For the text-containing cell, return its midpoint in (x, y) coordinate format. 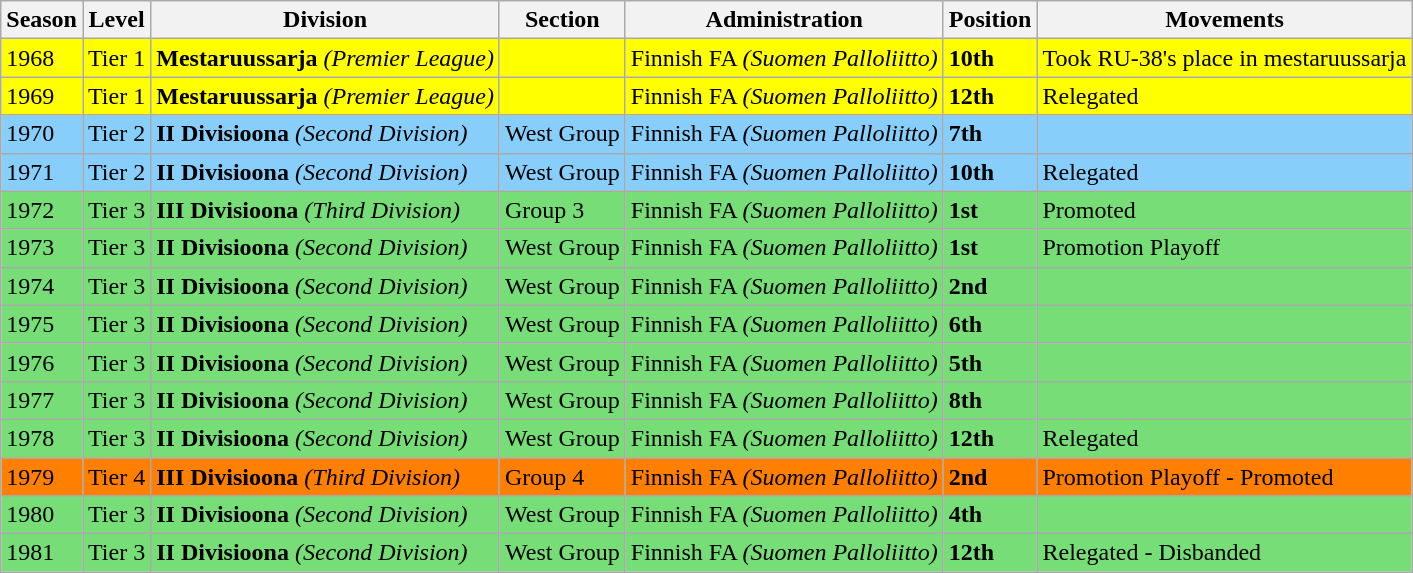
1973 (42, 248)
1977 (42, 400)
1975 (42, 324)
1972 (42, 210)
Group 4 (562, 477)
5th (990, 362)
Promotion Playoff - Promoted (1224, 477)
Division (326, 20)
6th (990, 324)
Promotion Playoff (1224, 248)
1968 (42, 58)
1980 (42, 515)
1974 (42, 286)
Relegated - Disbanded (1224, 553)
1970 (42, 134)
7th (990, 134)
1971 (42, 172)
1978 (42, 438)
Section (562, 20)
1981 (42, 553)
Group 3 (562, 210)
Level (116, 20)
1979 (42, 477)
Position (990, 20)
Season (42, 20)
Tier 4 (116, 477)
Movements (1224, 20)
4th (990, 515)
Promoted (1224, 210)
8th (990, 400)
Administration (784, 20)
1969 (42, 96)
1976 (42, 362)
Took RU-38's place in mestaruussarja (1224, 58)
